Return (x, y) of the center of cell containing provided text 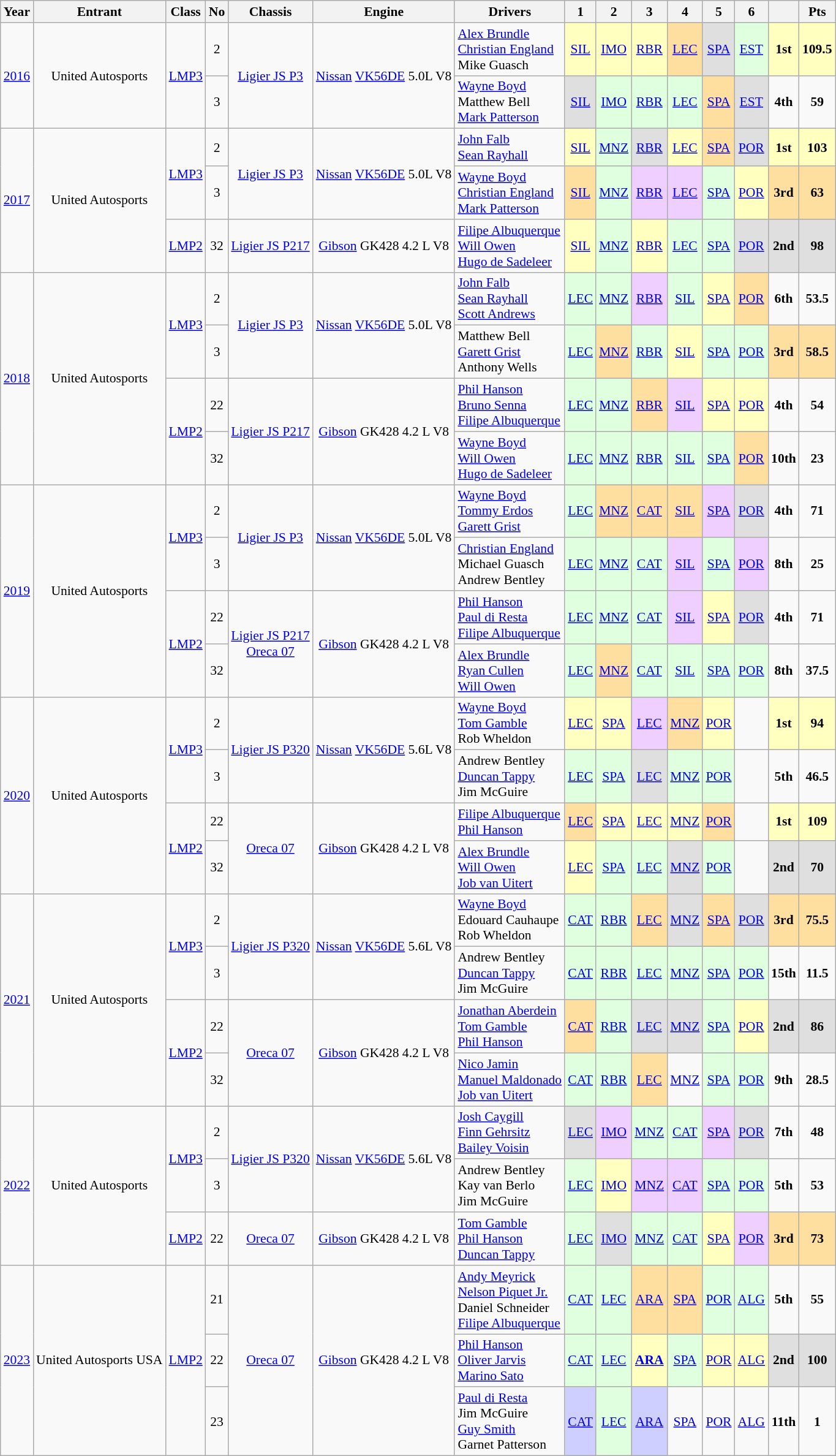
John Falb Sean Rayhall Scott Andrews (510, 299)
4 (685, 12)
2020 (17, 795)
109 (817, 822)
54 (817, 406)
Andrew Bentley Kay van Berlo Jim McGuire (510, 1186)
100 (817, 1360)
2019 (17, 591)
53.5 (817, 299)
Wayne Boyd Edouard Cauhaupe Rob Wheldon (510, 920)
Paul di Resta Jim McGuire Guy Smith Garnet Patterson (510, 1422)
103 (817, 147)
No (217, 12)
Jonathan Aberdein Tom Gamble Phil Hanson (510, 1027)
Christian England Michael Guasch Andrew Bentley (510, 565)
73 (817, 1239)
United Autosports USA (99, 1360)
Phil Hanson Oliver Jarvis Marino Sato (510, 1360)
70 (817, 868)
9th (784, 1080)
Alex Brundle Ryan Cullen Will Owen (510, 670)
53 (817, 1186)
Wayne Boyd Tom Gamble Rob Wheldon (510, 723)
86 (817, 1027)
25 (817, 565)
Alex Brundle Christian England Mike Guasch (510, 49)
58.5 (817, 352)
6th (784, 299)
48 (817, 1132)
5 (718, 12)
46.5 (817, 777)
55 (817, 1300)
Engine (384, 12)
Wayne Boyd Matthew Bell Mark Patterson (510, 102)
John Falb Sean Rayhall (510, 147)
Josh Caygill Finn Gehrsitz Bailey Voisin (510, 1132)
Filipe Albuquerque Will Owen Hugo de Sadeleer (510, 246)
Phil Hanson Bruno Senna Filipe Albuquerque (510, 406)
2022 (17, 1186)
2018 (17, 378)
Matthew Bell Garett Grist Anthony Wells (510, 352)
10th (784, 458)
Year (17, 12)
7th (784, 1132)
63 (817, 192)
2016 (17, 76)
Andy Meyrick Nelson Piquet Jr. Daniel Schneider Filipe Albuquerque (510, 1300)
2017 (17, 200)
37.5 (817, 670)
11th (784, 1422)
2021 (17, 999)
Tom Gamble Phil Hanson Duncan Tappy (510, 1239)
Entrant (99, 12)
Ligier JS P217Oreca 07 (270, 643)
Alex Brundle Will Owen Job van Uitert (510, 868)
2023 (17, 1360)
Chassis (270, 12)
Wayne Boyd Tommy Erdos Garett Grist (510, 511)
Pts (817, 12)
Phil Hanson Paul di Resta Filipe Albuquerque (510, 618)
98 (817, 246)
Nico Jamin Manuel Maldonado Job van Uitert (510, 1080)
Wayne Boyd Will Owen Hugo de Sadeleer (510, 458)
Wayne Boyd Christian England Mark Patterson (510, 192)
11.5 (817, 973)
28.5 (817, 1080)
94 (817, 723)
Drivers (510, 12)
15th (784, 973)
75.5 (817, 920)
109.5 (817, 49)
Class (185, 12)
Filipe Albuquerque Phil Hanson (510, 822)
21 (217, 1300)
6 (751, 12)
59 (817, 102)
